Locate the cell with the specified text and output its (X, Y) center coordinate. 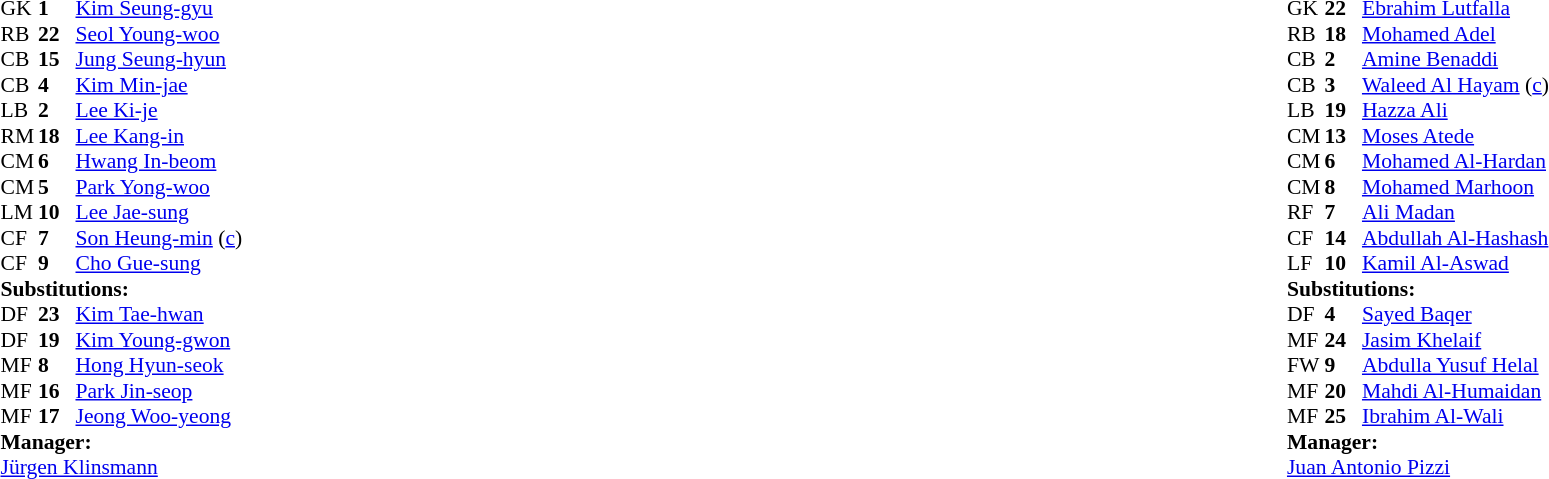
Kim Min-jae (160, 85)
Amine Benaddi (1456, 59)
Ibrahim Al-Wali (1456, 417)
Kim Tae-hwan (160, 315)
5 (57, 187)
16 (57, 391)
13 (1343, 136)
RF (1306, 213)
25 (1343, 417)
Cho Gue-sung (160, 263)
Waleed Al Hayam (c) (1456, 85)
Hong Hyun-seok (160, 365)
15 (57, 59)
RM (19, 136)
Jeong Woo-yeong (160, 417)
17 (57, 417)
Abdulla Yusuf Helal (1456, 365)
Moses Atede (1456, 136)
LF (1306, 263)
Hazza Ali (1456, 111)
Mohamed Al-Hardan (1456, 161)
Mohamed Marhoon (1456, 187)
Mohamed Adel (1456, 34)
Park Jin-seop (160, 391)
Seol Young-woo (160, 34)
24 (1343, 340)
23 (57, 315)
LM (19, 213)
Lee Kang-in (160, 136)
14 (1343, 238)
20 (1343, 391)
22 (57, 34)
Hwang In-beom (160, 161)
FW (1306, 365)
Abdullah Al-Hashash (1456, 238)
Kim Young-gwon (160, 340)
Lee Ki-je (160, 111)
Kamil Al-Aswad (1456, 263)
Lee Jae-sung (160, 213)
Mahdi Al-Humaidan (1456, 391)
Sayed Baqer (1456, 315)
Son Heung-min (c) (160, 238)
3 (1343, 85)
Park Yong-woo (160, 187)
Jasim Khelaif (1456, 340)
Jung Seung-hyun (160, 59)
Ali Madan (1456, 213)
